From the cell containing the given text, extract its center point as (X, Y) coordinate. 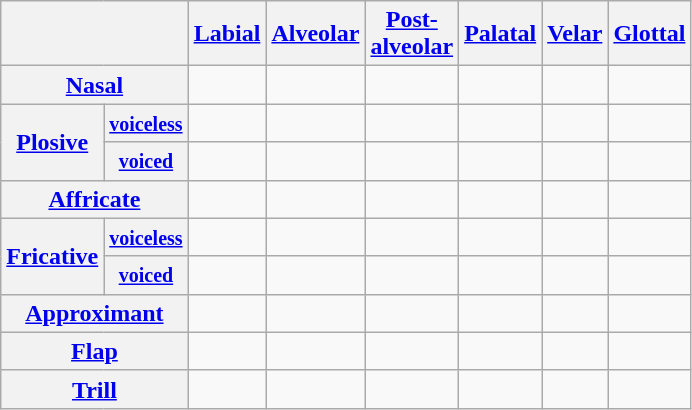
Labial (227, 34)
Nasal (94, 85)
Trill (94, 389)
Fricative (52, 256)
Affricate (94, 199)
Approximant (94, 313)
Plosive (52, 142)
Alveolar (316, 34)
Velar (575, 34)
Post-alveolar (412, 34)
Glottal (650, 34)
Palatal (500, 34)
Flap (94, 351)
